Pinpoint the cell where the given text exists, returning its (X, Y) midpoint coordinate. 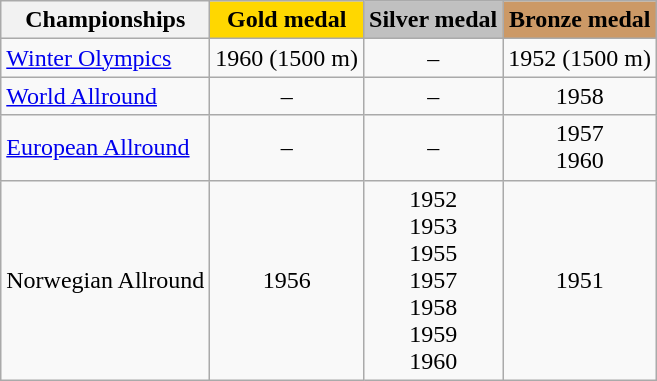
1958 (580, 96)
1957 1960 (580, 148)
World Allround (106, 96)
Gold medal (287, 20)
Championships (106, 20)
Winter Olympics (106, 58)
1951 (580, 280)
Bronze medal (580, 20)
1952 1953 1955 1957 1958 1959 1960 (434, 280)
Norwegian Allround (106, 280)
1960 (1500 m) (287, 58)
1956 (287, 280)
European Allround (106, 148)
Silver medal (434, 20)
1952 (1500 m) (580, 58)
